Search for the cell housing the specified text and yield its [x, y] center coordinate. 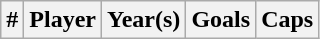
Goals [221, 20]
Year(s) [144, 20]
Caps [288, 20]
Player [63, 20]
# [12, 20]
